Detect which cell encompasses the target text, then output its [x, y] center coordinate. 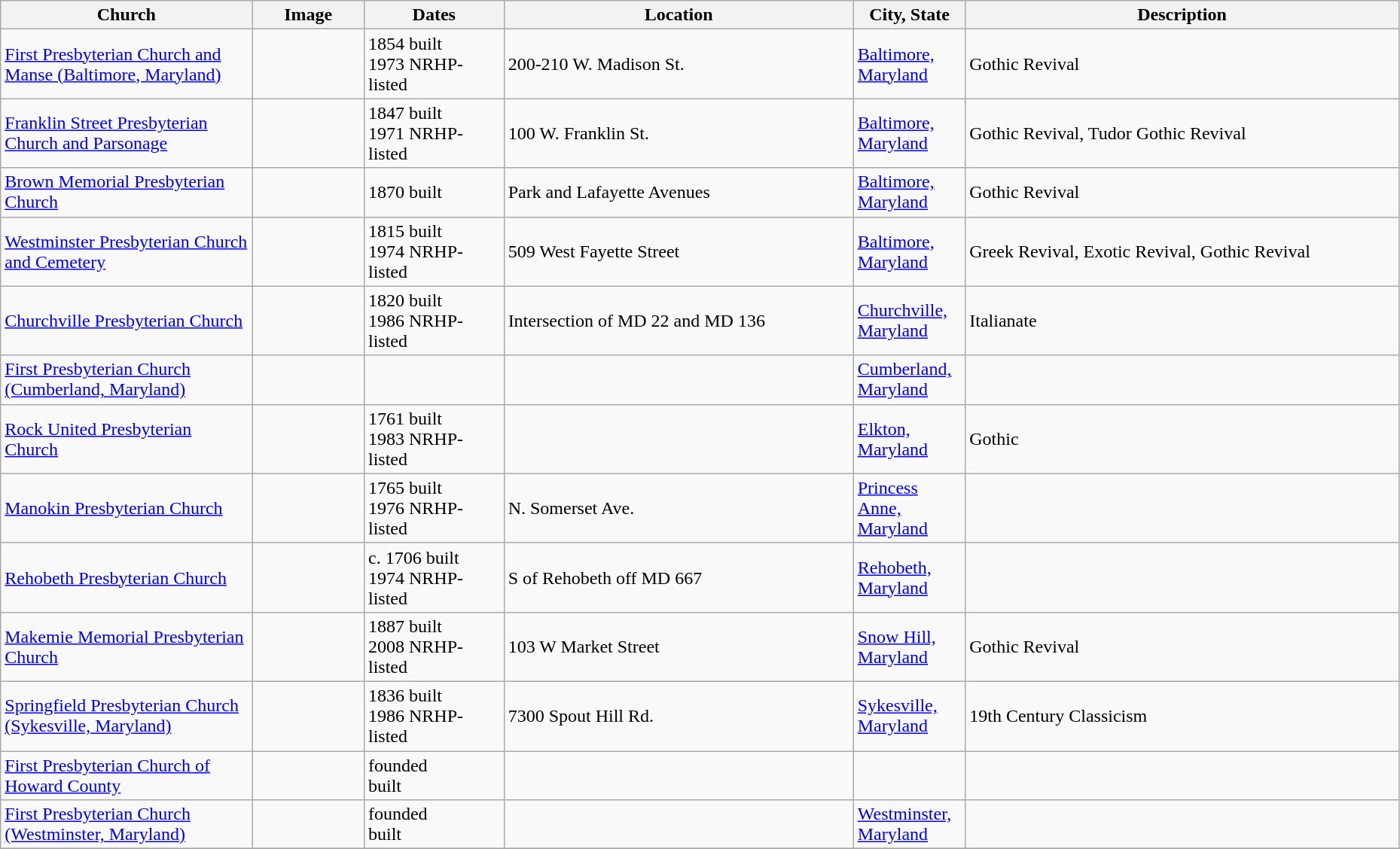
1847 built1971 NRHP-listed [434, 133]
Princess Anne, Maryland [910, 508]
100 W. Franklin St. [679, 133]
Cumberland, Maryland [910, 379]
1815 built1974 NRHP-listed [434, 251]
1887 built2008 NRHP-listed [434, 647]
Snow Hill, Maryland [910, 647]
Westminster Presbyterian Church and Cemetery [127, 251]
Park and Lafayette Avenues [679, 193]
Location [679, 15]
Intersection of MD 22 and MD 136 [679, 321]
First Presbyterian Church (Westminster, Maryland) [127, 825]
19th Century Classicism [1182, 716]
Franklin Street Presbyterian Church and Parsonage [127, 133]
Rock United Presbyterian Church [127, 439]
103 W Market Street [679, 647]
Manokin Presbyterian Church [127, 508]
Churchville, Maryland [910, 321]
Rehobeth Presbyterian Church [127, 577]
Brown Memorial Presbyterian Church [127, 193]
City, State [910, 15]
Dates [434, 15]
1854 built1973 NRHP-listed [434, 64]
1870 built [434, 193]
Springfield Presbyterian Church (Sykesville, Maryland) [127, 716]
Westminster, Maryland [910, 825]
Italianate [1182, 321]
1765 built1976 NRHP-listed [434, 508]
c. 1706 built1974 NRHP-listed [434, 577]
509 West Fayette Street [679, 251]
1836 built1986 NRHP-listed [434, 716]
200-210 W. Madison St. [679, 64]
First Presbyterian Church of Howard County [127, 775]
Makemie Memorial Presbyterian Church [127, 647]
7300 Spout Hill Rd. [679, 716]
1820 built1986 NRHP-listed [434, 321]
Sykesville, Maryland [910, 716]
Gothic Revival, Tudor Gothic Revival [1182, 133]
S of Rehobeth off MD 667 [679, 577]
Church [127, 15]
Churchville Presbyterian Church [127, 321]
Elkton, Maryland [910, 439]
N. Somerset Ave. [679, 508]
Image [309, 15]
First Presbyterian Church (Cumberland, Maryland) [127, 379]
First Presbyterian Church and Manse (Baltimore, Maryland) [127, 64]
Gothic [1182, 439]
Rehobeth, Maryland [910, 577]
Description [1182, 15]
Greek Revival, Exotic Revival, Gothic Revival [1182, 251]
1761 built1983 NRHP-listed [434, 439]
